Search for the cell housing the specified text and yield its [X, Y] center coordinate. 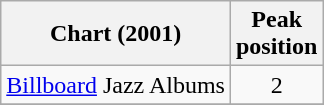
Billboard Jazz Albums [116, 85]
2 [276, 85]
Chart (2001) [116, 34]
Peakposition [276, 34]
